Capture the cell that displays the provided text and extract its [X, Y] central coordinate. 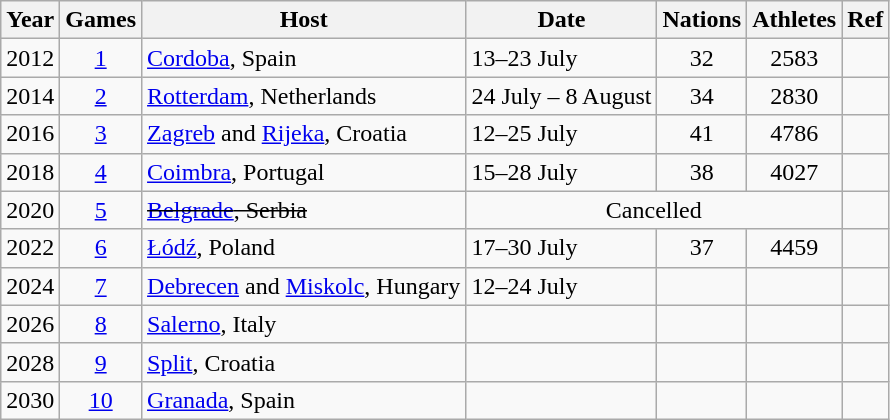
Debrecen and Miskolc, Hungary [304, 286]
Year [30, 20]
Nations [702, 20]
38 [702, 172]
2014 [30, 96]
2016 [30, 134]
Salerno, Italy [304, 324]
2024 [30, 286]
12–25 July [562, 134]
37 [702, 248]
Zagreb and Rijeka, Croatia [304, 134]
Split, Croatia [304, 362]
2026 [30, 324]
8 [101, 324]
10 [101, 400]
7 [101, 286]
Rotterdam, Netherlands [304, 96]
2830 [794, 96]
4 [101, 172]
Łódź, Poland [304, 248]
Host [304, 20]
5 [101, 210]
2030 [30, 400]
4027 [794, 172]
34 [702, 96]
Coimbra, Portugal [304, 172]
2020 [30, 210]
6 [101, 248]
Athletes [794, 20]
3 [101, 134]
Cordoba, Spain [304, 58]
24 July – 8 August [562, 96]
2012 [30, 58]
2028 [30, 362]
4786 [794, 134]
Belgrade, Serbia [304, 210]
1 [101, 58]
2022 [30, 248]
Ref [866, 20]
Granada, Spain [304, 400]
Date [562, 20]
32 [702, 58]
17–30 July [562, 248]
Cancelled [654, 210]
12–24 July [562, 286]
4459 [794, 248]
41 [702, 134]
2 [101, 96]
2583 [794, 58]
15–28 July [562, 172]
2018 [30, 172]
9 [101, 362]
Games [101, 20]
13–23 July [562, 58]
